Locate the cell with the specified text and output its (X, Y) center coordinate. 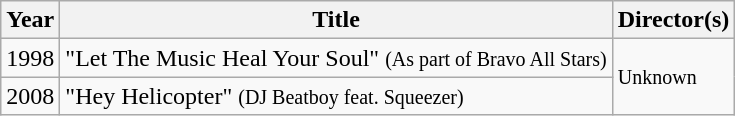
"Let The Music Heal Your Soul" (As part of Bravo All Stars) (336, 58)
Year (30, 20)
Unknown (674, 77)
Director(s) (674, 20)
"Hey Helicopter" (DJ Beatboy feat. Squeezer) (336, 96)
Title (336, 20)
1998 (30, 58)
2008 (30, 96)
